Provide the (x, y) coordinate of the cell's center where the given text is located.  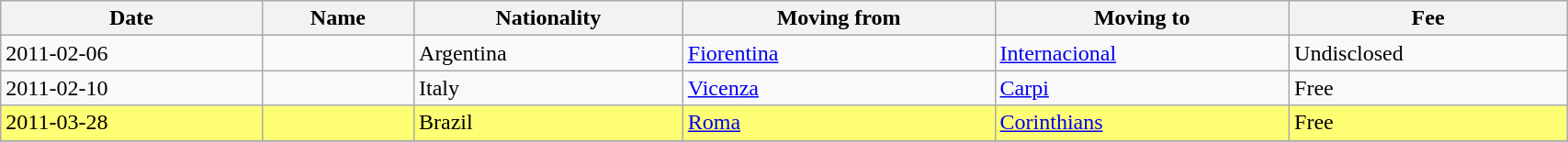
Internacional (1143, 53)
Moving to (1143, 18)
Undisclosed (1428, 53)
2011-03-28 (131, 123)
Fee (1428, 18)
Roma (839, 123)
Moving from (839, 18)
Vicenza (839, 88)
Corinthians (1143, 123)
Brazil (549, 123)
Name (338, 18)
Argentina (549, 53)
Date (131, 18)
Italy (549, 88)
2011-02-06 (131, 53)
Carpi (1143, 88)
2011-02-10 (131, 88)
Fiorentina (839, 53)
Nationality (549, 18)
